Provide the (x, y) coordinate of the cell's center where the given text is located.  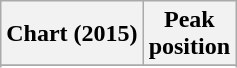
Peakposition (189, 34)
Chart (2015) (72, 34)
